Determine the (x, y) coordinate at the center of the cell enclosing the given text.  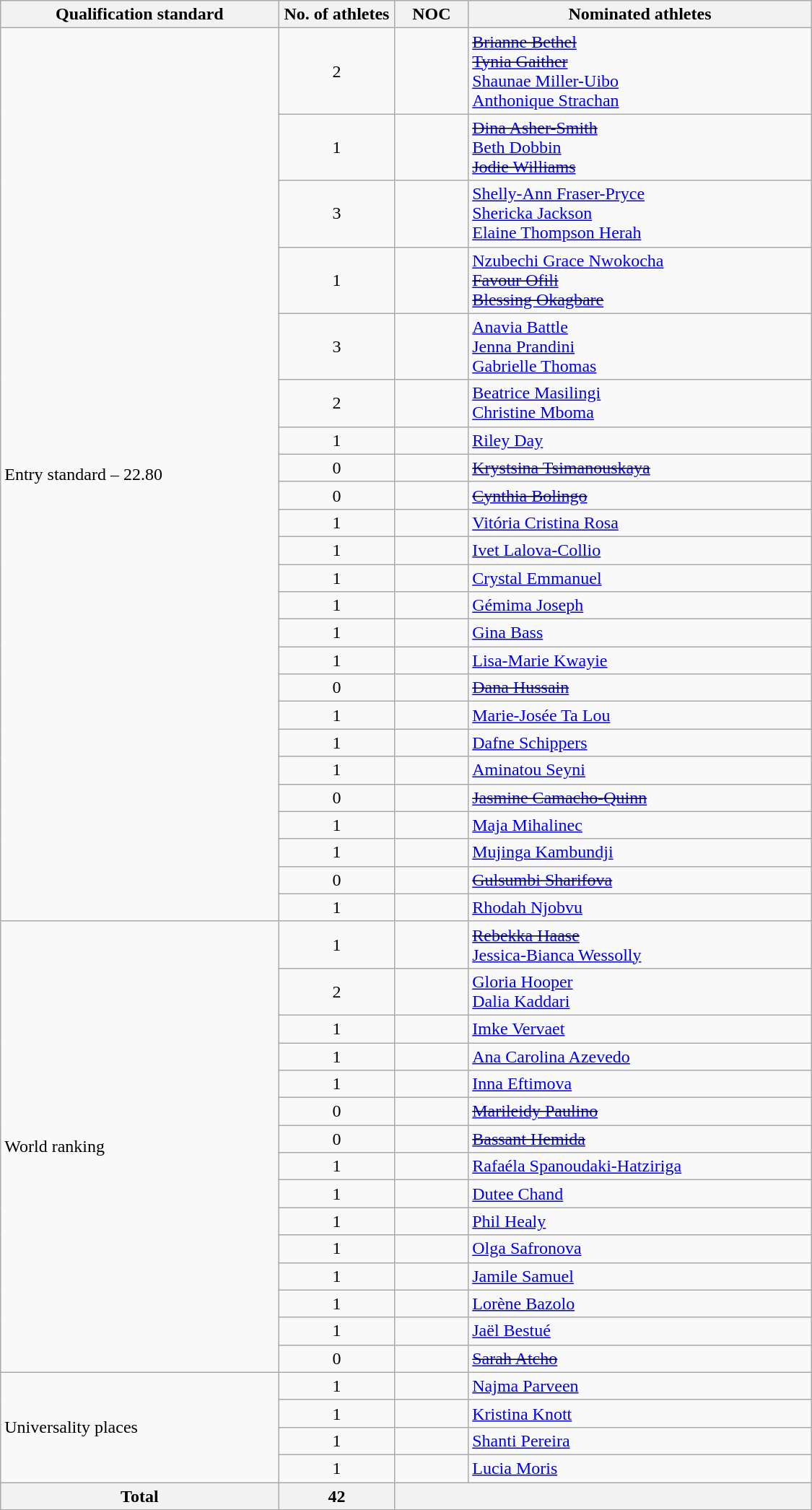
Crystal Emmanuel (640, 578)
Gémima Joseph (640, 606)
Dutee Chand (640, 1194)
Shelly-Ann Fraser-PryceShericka JacksonElaine Thompson Herah (640, 214)
Lucia Moris (640, 1468)
Maja Mihalinec (640, 825)
Gulsumbi Sharifova (640, 880)
No. of athletes (336, 14)
Rafaéla Spanoudaki-Hatziriga (640, 1166)
Beatrice MasilingiChristine Mboma (640, 403)
Total (140, 1496)
Olga Safronova (640, 1249)
Inna Eftimova (640, 1084)
Sarah Atcho (640, 1358)
Ivet Lalova-Collio (640, 550)
Rhodah Njobvu (640, 907)
Vitória Cristina Rosa (640, 523)
Jaël Bestué (640, 1331)
Jasmine Camacho-Quinn (640, 798)
Cynthia Bolingo (640, 495)
Bassant Hemida (640, 1139)
Rebekka HaaseJessica-Bianca Wessolly (640, 944)
Aminatou Seyni (640, 770)
NOC (432, 14)
Shanti Pereira (640, 1441)
Mujinga Kambundji (640, 852)
Entry standard – 22.80 (140, 475)
Phil Healy (640, 1221)
Gloria HooperDalia Kaddari (640, 992)
Anavia BattleJenna PrandiniGabrielle Thomas (640, 346)
Gina Bass (640, 633)
Lisa-Marie Kwayie (640, 660)
Marileidy Paulino (640, 1112)
Brianne BethelTynia GaitherShaunae Miller-UiboAnthonique Strachan (640, 71)
Universality places (140, 1427)
Riley Day (640, 440)
Najma Parveen (640, 1386)
Nzubechi Grace NwokochaFavour OfiliBlessing Okagbare (640, 280)
42 (336, 1496)
Kristina Knott (640, 1413)
Krystsina Tsimanouskaya (640, 468)
Jamile Samuel (640, 1276)
Dana Hussain (640, 688)
World ranking (140, 1146)
Ana Carolina Azevedo (640, 1056)
Nominated athletes (640, 14)
Imke Vervaet (640, 1029)
Qualification standard (140, 14)
Lorène Bazolo (640, 1304)
Dafne Schippers (640, 743)
Dina Asher-SmithBeth DobbinJodie Williams (640, 147)
Marie-Josée Ta Lou (640, 715)
